Search for the cell housing the specified text and yield its [x, y] center coordinate. 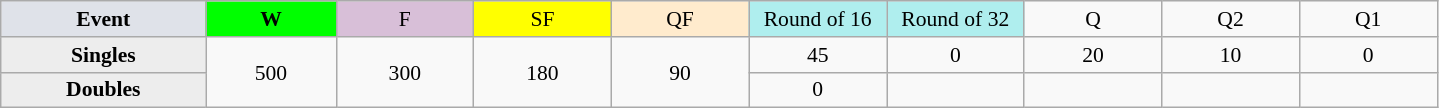
F [405, 19]
Q2 [1231, 19]
500 [271, 72]
20 [1093, 55]
45 [818, 55]
Event [104, 19]
QF [680, 19]
Q [1093, 19]
180 [543, 72]
Round of 16 [818, 19]
10 [1231, 55]
90 [680, 72]
300 [405, 72]
Doubles [104, 90]
W [271, 19]
Round of 32 [955, 19]
SF [543, 19]
Singles [104, 55]
Q1 [1368, 19]
